Scan for the cell matching the given text and deliver its [x, y] coordinate at center. 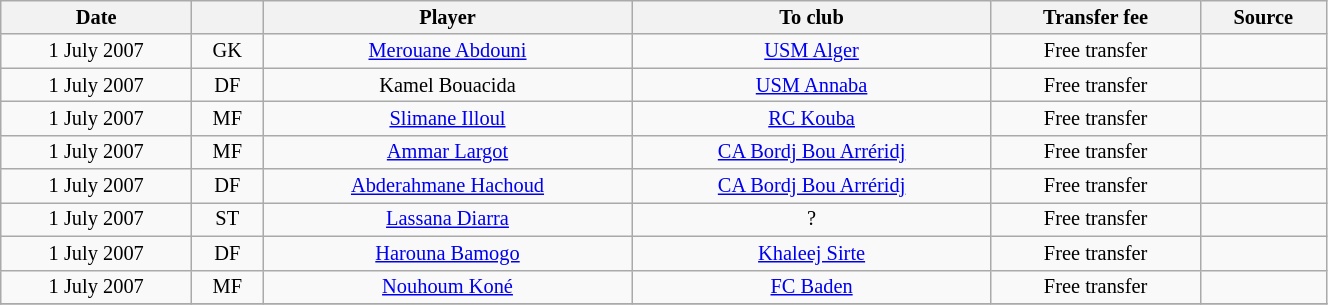
Transfer fee [1096, 17]
Source [1263, 17]
Nouhoum Koné [448, 287]
USM Alger [812, 51]
ST [228, 219]
? [812, 219]
Kamel Bouacida [448, 85]
GK [228, 51]
Abderahmane Hachoud [448, 186]
Slimane Illoul [448, 118]
Lassana Diarra [448, 219]
Khaleej Sirte [812, 253]
To club [812, 17]
FC Baden [812, 287]
RC Kouba [812, 118]
Harouna Bamogo [448, 253]
Date [96, 17]
USM Annaba [812, 85]
Ammar Largot [448, 152]
Merouane Abdouni [448, 51]
Player [448, 17]
